Return the [X, Y] coordinate for the center point of the cell that contains the specified text.  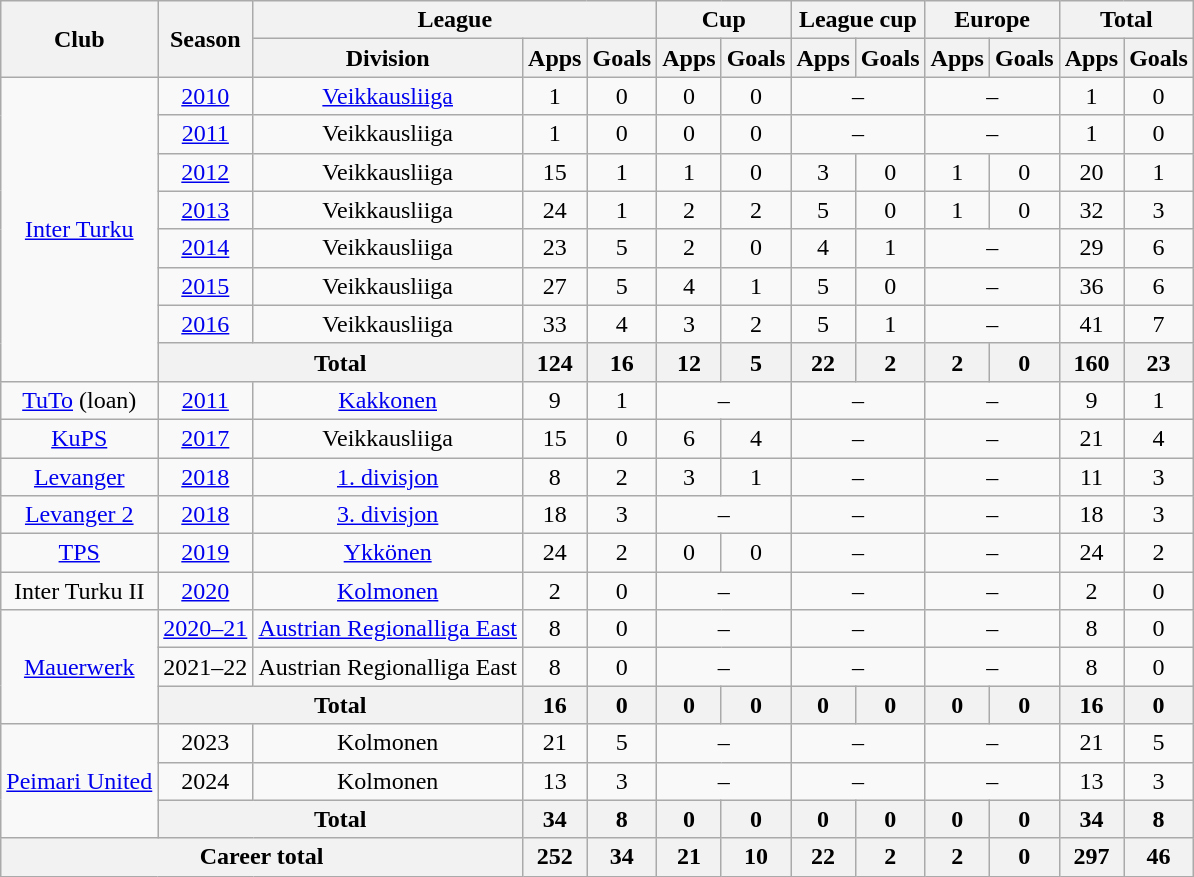
20 [1091, 172]
League [455, 20]
27 [555, 286]
160 [1091, 362]
Career total [262, 857]
2024 [206, 781]
46 [1159, 857]
Cup [724, 20]
2013 [206, 210]
Europe [992, 20]
36 [1091, 286]
3. divisjon [388, 515]
Season [206, 39]
Inter Turku II [80, 591]
KuPS [80, 438]
TPS [80, 553]
League cup [858, 20]
2020–21 [206, 629]
2012 [206, 172]
32 [1091, 210]
2016 [206, 324]
Division [388, 58]
1. divisjon [388, 477]
2020 [206, 591]
Club [80, 39]
2019 [206, 553]
2010 [206, 96]
Inter Turku [80, 229]
2017 [206, 438]
252 [555, 857]
124 [555, 362]
41 [1091, 324]
2021–22 [206, 667]
33 [555, 324]
Peimari United [80, 781]
12 [689, 362]
29 [1091, 248]
2015 [206, 286]
Kakkonen [388, 400]
2023 [206, 743]
TuTo (loan) [80, 400]
297 [1091, 857]
10 [756, 857]
2014 [206, 248]
11 [1091, 477]
Levanger 2 [80, 515]
Ykkönen [388, 553]
7 [1159, 324]
Mauerwerk [80, 667]
Levanger [80, 477]
